Pinpoint the cell where the given text exists, returning its [X, Y] midpoint coordinate. 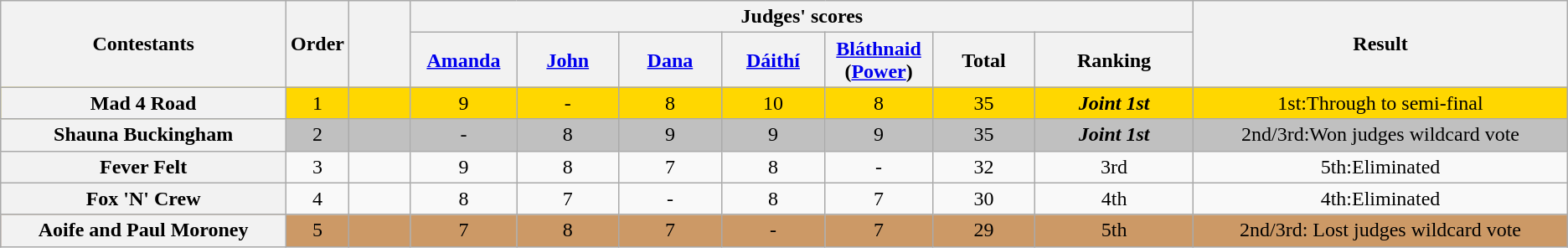
10 [773, 103]
Mad 4 Road [144, 103]
3rd [1114, 167]
32 [983, 167]
2 [317, 135]
2nd/3rd: Lost judges wildcard vote [1380, 230]
5th:Eliminated [1380, 167]
Contestants [144, 44]
Bláthnaid (Power) [879, 60]
Dáithí [773, 60]
5 [317, 230]
5th [1114, 230]
4 [317, 199]
2nd/3rd:Won judges wildcard vote [1380, 135]
Aoife and Paul Moroney [144, 230]
Judges' scores [802, 17]
29 [983, 230]
Amanda [464, 60]
4th:Eliminated [1380, 199]
Result [1380, 44]
Ranking [1114, 60]
3 [317, 167]
Shauna Buckingham [144, 135]
Dana [670, 60]
Fever Felt [144, 167]
1 [317, 103]
John [568, 60]
30 [983, 199]
1st:Through to semi-final [1380, 103]
Fox 'N' Crew [144, 199]
4th [1114, 199]
Order [317, 44]
Total [983, 60]
